Identify which cell holds the provided text, then report its [X, Y] central coordinate. 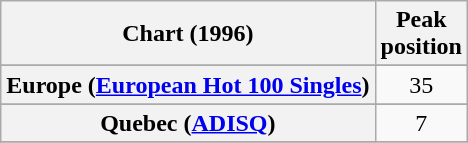
Peakposition [421, 34]
35 [421, 85]
7 [421, 123]
Europe (European Hot 100 Singles) [188, 85]
Quebec (ADISQ) [188, 123]
Chart (1996) [188, 34]
